For the text-containing cell, return its midpoint in (X, Y) coordinate format. 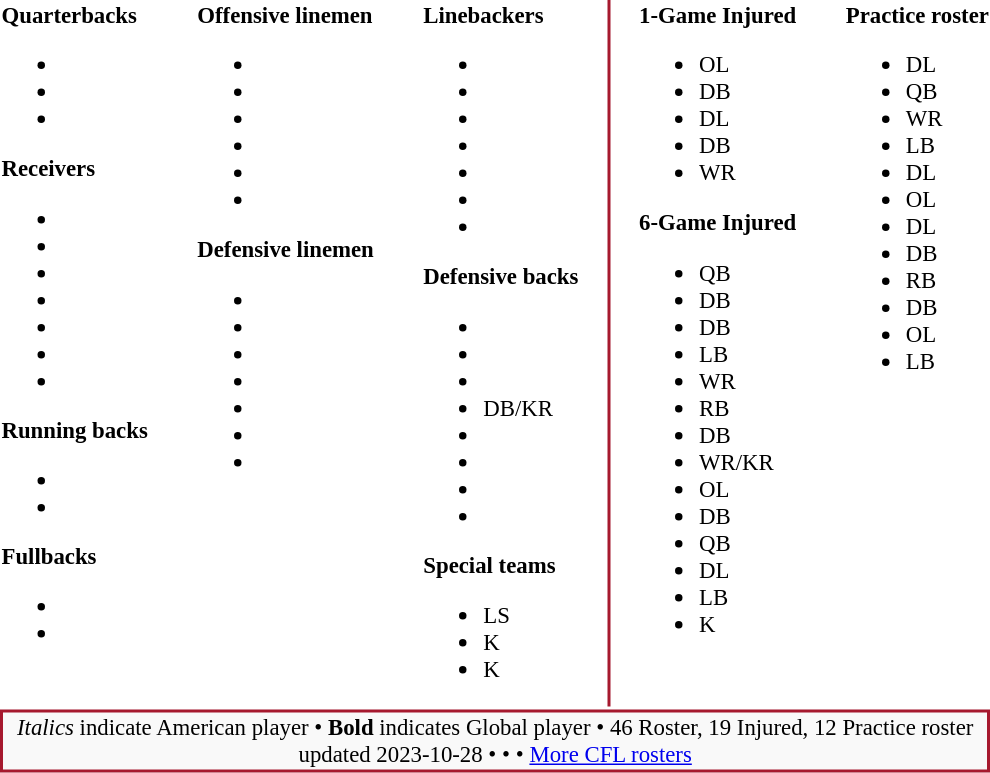
Practice roster DL QB WR LB DL OL DL DB RB DB OL LB (917, 354)
1-Game Injured OL DB DL DB WR6-Game Injured QB DB DB LB WR RB DB WR/KR OL DB QB DL LB K (718, 354)
Linebackers Defensive backs DB/KRSpecial teams LS K K (501, 354)
QuarterbacksReceiversRunning backsFullbacks (74, 354)
Italics indicate American player • Bold indicates Global player • 46 Roster, 19 Injured, 12 Practice roster updated 2023-10-28 • • • More CFL rosters (495, 742)
Offensive linemenDefensive linemen (286, 354)
